Determine the [x, y] coordinate at the center of the cell enclosing the given text.  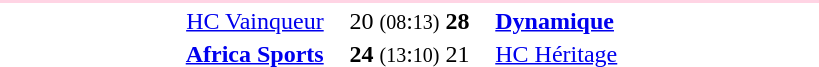
Dynamique [656, 21]
HC Vainqueur [162, 21]
20 (08:13) 28 [410, 21]
